Detect which cell encompasses the target text, then output its (X, Y) center coordinate. 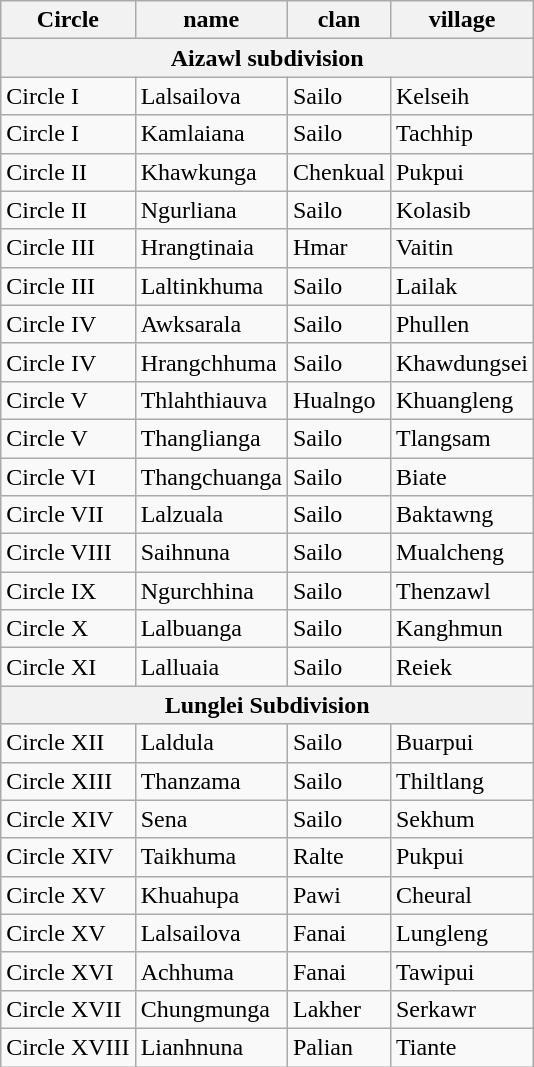
Saihnuna (211, 553)
Laldula (211, 743)
Kelseih (462, 96)
clan (338, 20)
Lalbuanga (211, 629)
Biate (462, 477)
Lalluaia (211, 667)
Circle (68, 20)
Circle XVI (68, 971)
Circle XII (68, 743)
Thanglianga (211, 438)
Circle XVIII (68, 1047)
Lalzuala (211, 515)
Khuangleng (462, 400)
Lungleng (462, 933)
Khawkunga (211, 172)
Kolasib (462, 210)
Circle VI (68, 477)
Chenkual (338, 172)
Ralte (338, 857)
Thanzama (211, 781)
Awksarala (211, 324)
Hrangtinaia (211, 248)
Serkawr (462, 1009)
Achhuma (211, 971)
Lailak (462, 286)
Tiante (462, 1047)
village (462, 20)
Sekhum (462, 819)
Tawipui (462, 971)
Sena (211, 819)
Kanghmun (462, 629)
Khuahupa (211, 895)
Ngurchhina (211, 591)
Lunglei Subdivision (268, 705)
Lakher (338, 1009)
Aizawl subdivision (268, 58)
Taikhuma (211, 857)
Cheural (462, 895)
Circle XIII (68, 781)
Hualngo (338, 400)
Circle X (68, 629)
Baktawng (462, 515)
Tachhip (462, 134)
Thenzawl (462, 591)
Circle XVII (68, 1009)
Reiek (462, 667)
Circle XI (68, 667)
Hmar (338, 248)
Mualcheng (462, 553)
Thangchuanga (211, 477)
Tlangsam (462, 438)
Ngurliana (211, 210)
Khawdungsei (462, 362)
Pawi (338, 895)
Circle IX (68, 591)
Phullen (462, 324)
Thiltlang (462, 781)
Kamlaiana (211, 134)
Buarpui (462, 743)
Vaitin (462, 248)
Hrangchhuma (211, 362)
Palian (338, 1047)
Circle VII (68, 515)
Circle VIII (68, 553)
Laltinkhuma (211, 286)
name (211, 20)
Lianhnuna (211, 1047)
Chungmunga (211, 1009)
Thlahthiauva (211, 400)
